Return the (x, y) coordinate for the center point of the cell that contains the specified text.  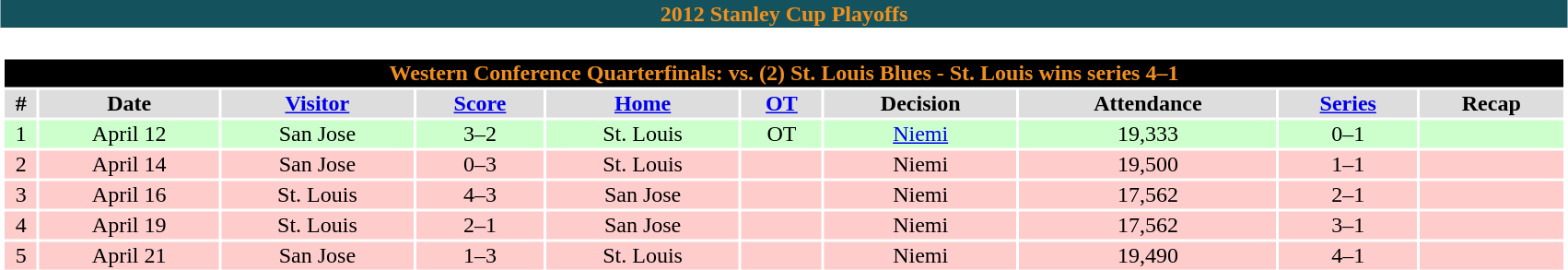
April 16 (129, 194)
4–3 (479, 194)
2012 Stanley Cup Playoffs (784, 14)
Attendance (1148, 104)
# (20, 104)
3–2 (479, 134)
April 19 (129, 226)
Date (129, 104)
1–3 (479, 255)
Decision (920, 104)
4 (20, 226)
19,333 (1148, 134)
Home (642, 104)
Score (479, 104)
1–1 (1349, 165)
19,500 (1148, 165)
0–1 (1349, 134)
Western Conference Quarterfinals: vs. (2) St. Louis Blues - St. Louis wins series 4–1 (783, 73)
4–1 (1349, 255)
Visitor (317, 104)
April 12 (129, 134)
3–1 (1349, 226)
1 (20, 134)
April 14 (129, 165)
Series (1349, 104)
3 (20, 194)
2 (20, 165)
5 (20, 255)
0–3 (479, 165)
Recap (1492, 104)
April 21 (129, 255)
19,490 (1148, 255)
